Return [X, Y] of the center of cell containing provided text 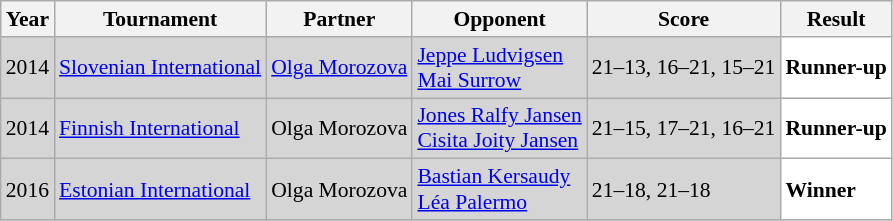
Partner [339, 19]
Tournament [160, 19]
Slovenian International [160, 68]
Result [836, 19]
Jones Ralfy Jansen Cisita Joity Jansen [499, 128]
Winner [836, 190]
Score [684, 19]
Bastian Kersaudy Léa Palermo [499, 190]
Jeppe Ludvigsen Mai Surrow [499, 68]
2016 [28, 190]
Year [28, 19]
Estonian International [160, 190]
21–15, 17–21, 16–21 [684, 128]
21–18, 21–18 [684, 190]
Finnish International [160, 128]
21–13, 16–21, 15–21 [684, 68]
Opponent [499, 19]
